Return the [X, Y] coordinate for the center point of the cell that contains the specified text.  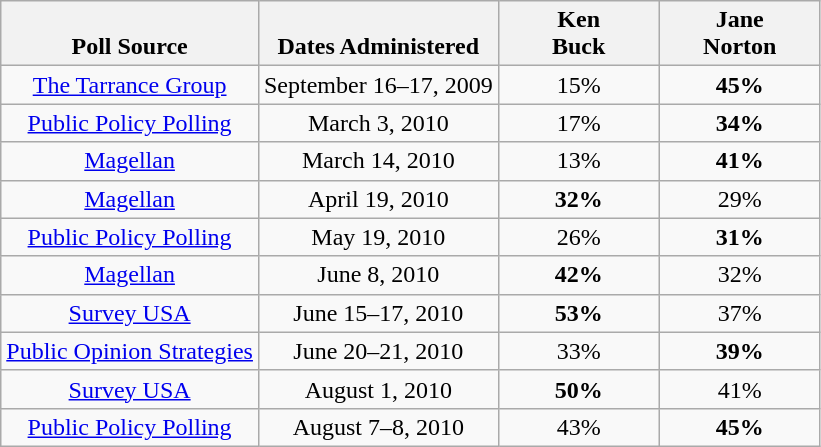
June 20–21, 2010 [378, 351]
37% [740, 313]
43% [578, 427]
29% [740, 199]
42% [578, 275]
26% [578, 237]
33% [578, 351]
KenBuck [578, 34]
September 16–17, 2009 [378, 85]
Poll Source [130, 34]
The Tarrance Group [130, 85]
31% [740, 237]
Dates Administered [378, 34]
June 8, 2010 [378, 275]
50% [578, 389]
March 3, 2010 [378, 123]
March 14, 2010 [378, 161]
17% [578, 123]
53% [578, 313]
June 15–17, 2010 [378, 313]
JaneNorton [740, 34]
13% [578, 161]
August 7–8, 2010 [378, 427]
May 19, 2010 [378, 237]
August 1, 2010 [378, 389]
Public Opinion Strategies [130, 351]
15% [578, 85]
April 19, 2010 [378, 199]
39% [740, 351]
34% [740, 123]
